Determine the (x, y) coordinate at the center of the cell enclosing the given text.  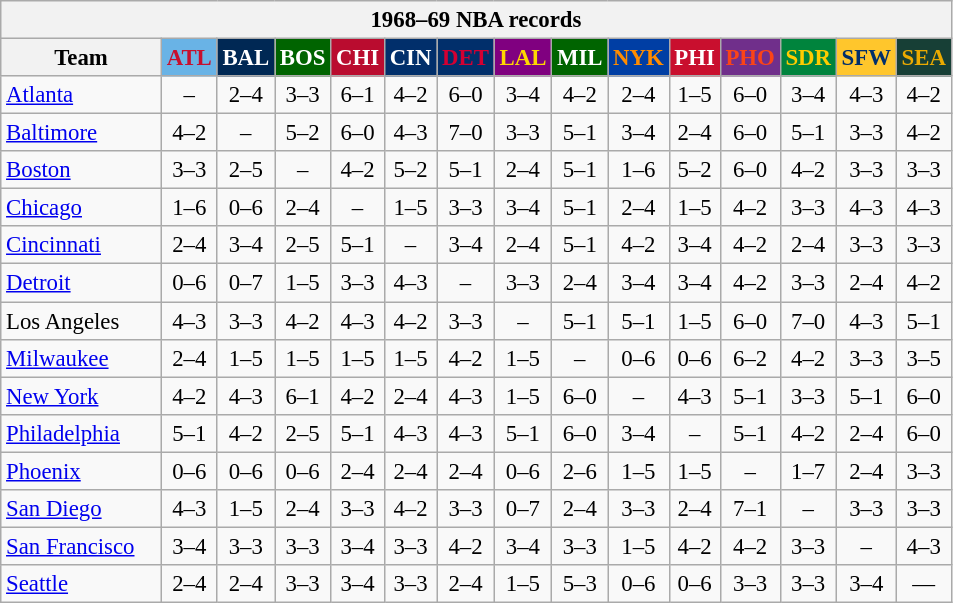
5–3 (580, 584)
Seattle (82, 584)
— (924, 584)
New York (82, 396)
3–5 (924, 358)
Philadelphia (82, 433)
CHI (358, 58)
SDR (808, 58)
MIL (580, 58)
PHO (750, 58)
Team (82, 58)
ATL (189, 58)
Los Angeles (82, 321)
Cincinnati (82, 245)
Phoenix (82, 471)
SEA (924, 58)
BOS (303, 58)
CIN (410, 58)
DET (466, 58)
SFW (866, 58)
San Diego (82, 509)
Baltimore (82, 133)
Chicago (82, 208)
6–2 (750, 358)
7–1 (750, 509)
BAL (246, 58)
Detroit (82, 283)
Atlanta (82, 95)
San Francisco (82, 546)
1–7 (808, 471)
Boston (82, 170)
2–6 (580, 471)
Milwaukee (82, 358)
1968–69 NBA records (476, 20)
NYK (638, 58)
PHI (694, 58)
LAL (522, 58)
